Output the (x, y) coordinate of the center of the cell containing the given text.  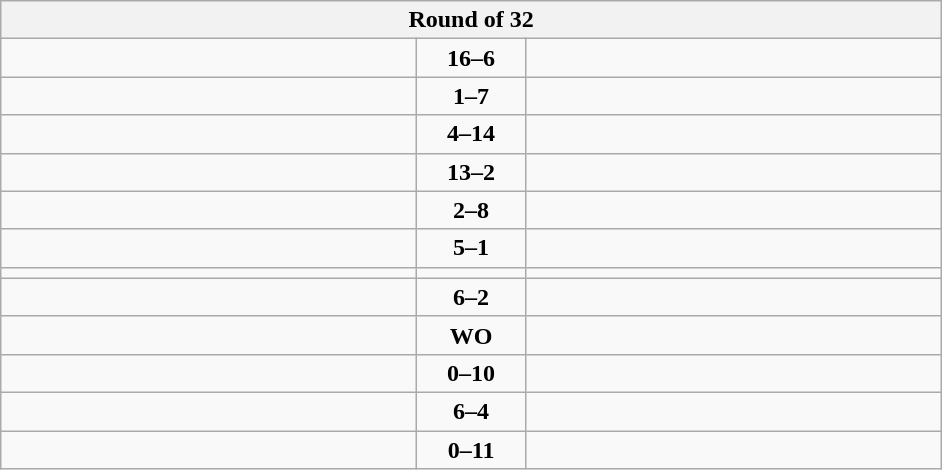
0–10 (472, 373)
4–14 (472, 134)
1–7 (472, 96)
6–2 (472, 297)
Round of 32 (472, 20)
WO (472, 335)
2–8 (472, 210)
16–6 (472, 58)
13–2 (472, 172)
6–4 (472, 411)
5–1 (472, 248)
0–11 (472, 449)
